Capture the cell that displays the provided text and extract its [X, Y] central coordinate. 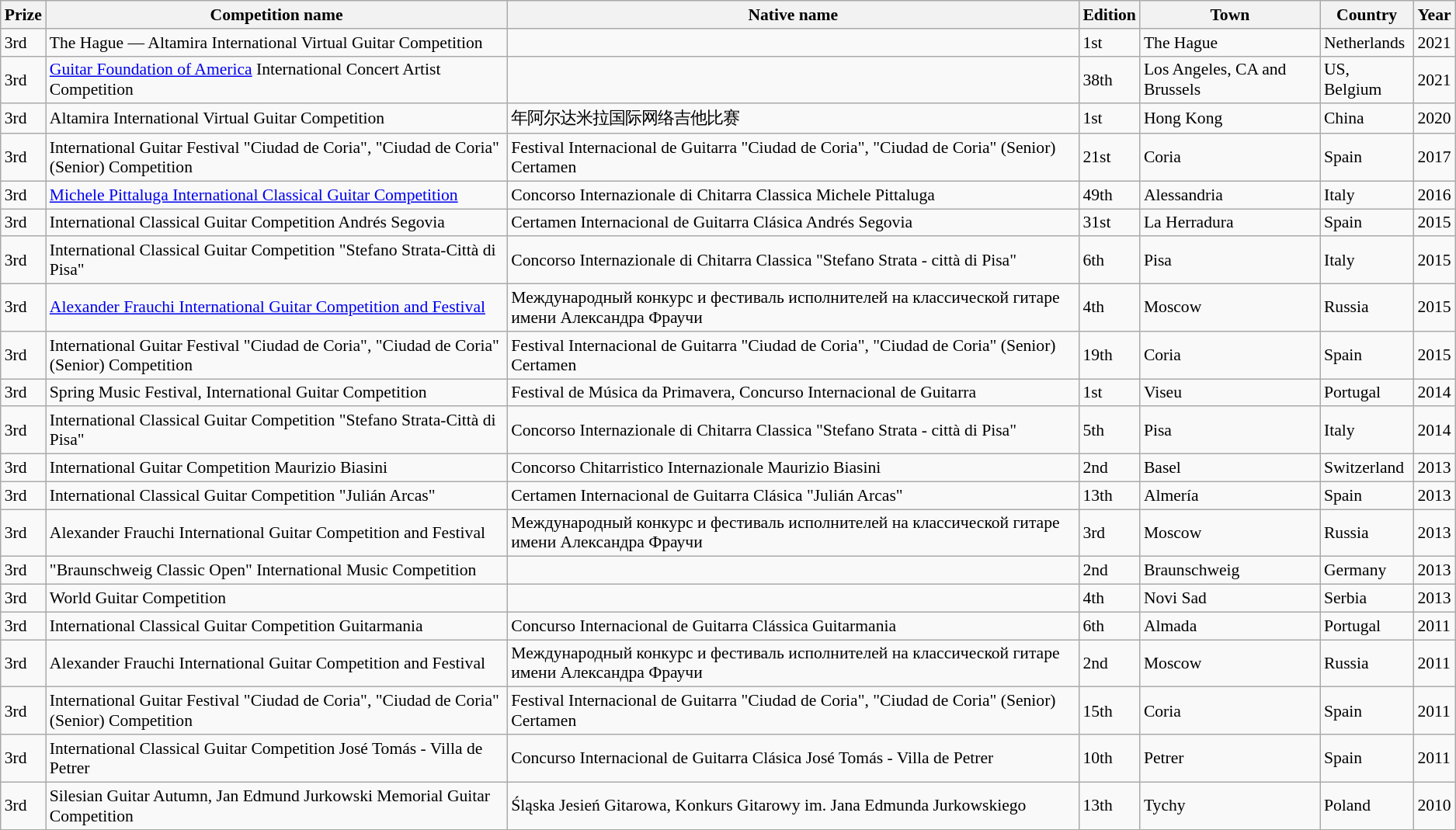
US, Belgium [1367, 79]
Almería [1230, 495]
49th [1109, 195]
La Herradura [1230, 223]
年阿尔达米拉国际网络吉他比赛 [793, 120]
International Classical Guitar Competition Andrés Segovia [276, 223]
Prize [23, 15]
Alessandria [1230, 195]
Spring Music Festival, International Guitar Competition [276, 393]
Viseu [1230, 393]
2017 [1433, 157]
2016 [1433, 195]
Michele Pittaluga International Classical Guitar Competition [276, 195]
Hong Kong [1230, 120]
Novi Sad [1230, 599]
International Classical Guitar Competition "Julián Arcas" [276, 495]
19th [1109, 356]
2020 [1433, 120]
Almada [1230, 626]
38th [1109, 79]
15th [1109, 711]
Serbia [1367, 599]
Netherlands [1367, 43]
Concorso Chitarristico Internazionale Maurizio Biasini [793, 468]
Competition name [276, 15]
Germany [1367, 571]
Town [1230, 15]
Festival de Música da Primavera, Concurso Internacional de Guitarra [793, 393]
China [1367, 120]
10th [1109, 758]
Basel [1230, 468]
Concurso Internacional de Guitarra Clásica José Tomás - Villa de Petrer [793, 758]
21st [1109, 157]
Native name [793, 15]
Poland [1367, 806]
5th [1109, 430]
The Hague [1230, 43]
2010 [1433, 806]
International Classical Guitar Competition Guitarmania [276, 626]
Guitar Foundation of America International Concert Artist Competition [276, 79]
World Guitar Competition [276, 599]
31st [1109, 223]
Certamen Internacional de Guitarra Clásica Andrés Segovia [793, 223]
Country [1367, 15]
Certamen Internacional de Guitarra Clásica "Julián Arcas" [793, 495]
Silesian Guitar Autumn, Jan Edmund Jurkowski Memorial Guitar Competition [276, 806]
"Braunschweig Classic Open" International Music Competition [276, 571]
Altamira International Virtual Guitar Competition [276, 120]
Los Angeles, CA and Brussels [1230, 79]
Year [1433, 15]
Switzerland [1367, 468]
International Guitar Competition Maurizio Biasini [276, 468]
The Hague — Altamira International Virtual Guitar Competition [276, 43]
Concurso Internacional de Guitarra Clássica Guitarmania [793, 626]
International Classical Guitar Competition José Tomás - Villa de Petrer [276, 758]
Concorso Internazionale di Chitarra Classica Michele Pittaluga [793, 195]
Śląska Jesień Gitarowa, Konkurs Gitarowy im. Jana Edmunda Jurkowskiego [793, 806]
Braunschweig [1230, 571]
Tychy [1230, 806]
Petrer [1230, 758]
Edition [1109, 15]
